Pinpoint the cell where the given text exists, returning its [X, Y] midpoint coordinate. 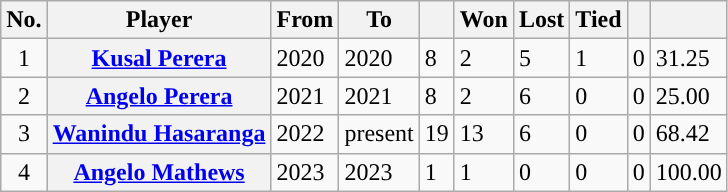
Player [159, 20]
Kusal Perera [159, 58]
19 [436, 134]
25.00 [688, 96]
Tied [598, 20]
100.00 [688, 172]
3 [24, 134]
2022 [305, 134]
13 [484, 134]
4 [24, 172]
Angelo Perera [159, 96]
Angelo Mathews [159, 172]
No. [24, 20]
From [305, 20]
To [379, 20]
Lost [541, 20]
5 [541, 58]
present [379, 134]
Wanindu Hasaranga [159, 134]
68.42 [688, 134]
Won [484, 20]
31.25 [688, 58]
